Identify which cell holds the provided text, then report its (X, Y) central coordinate. 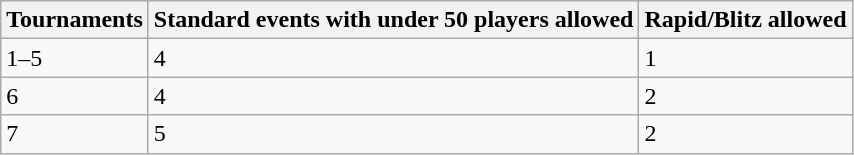
1 (746, 58)
Rapid/Blitz allowed (746, 20)
Tournaments (75, 20)
5 (394, 134)
6 (75, 96)
1–5 (75, 58)
Standard events with under 50 players allowed (394, 20)
7 (75, 134)
